Scan for the cell matching the given text and deliver its (x, y) coordinate at center. 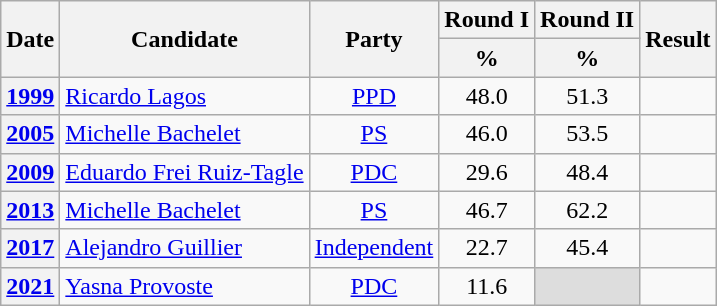
53.5 (588, 134)
Date (30, 39)
Party (374, 39)
Candidate (184, 39)
46.7 (487, 210)
46.0 (487, 134)
Eduardo Frei Ruiz-Tagle (184, 172)
2017 (30, 248)
48.4 (588, 172)
Independent (374, 248)
51.3 (588, 96)
29.6 (487, 172)
1999 (30, 96)
48.0 (487, 96)
PPD (374, 96)
Round I (487, 20)
2013 (30, 210)
45.4 (588, 248)
62.2 (588, 210)
Ricardo Lagos (184, 96)
Round II (588, 20)
2009 (30, 172)
2005 (30, 134)
2021 (30, 286)
Alejandro Guillier (184, 248)
11.6 (487, 286)
Result (678, 39)
22.7 (487, 248)
Yasna Provoste (184, 286)
